Return the [x, y] coordinate for the center point of the cell that contains the specified text.  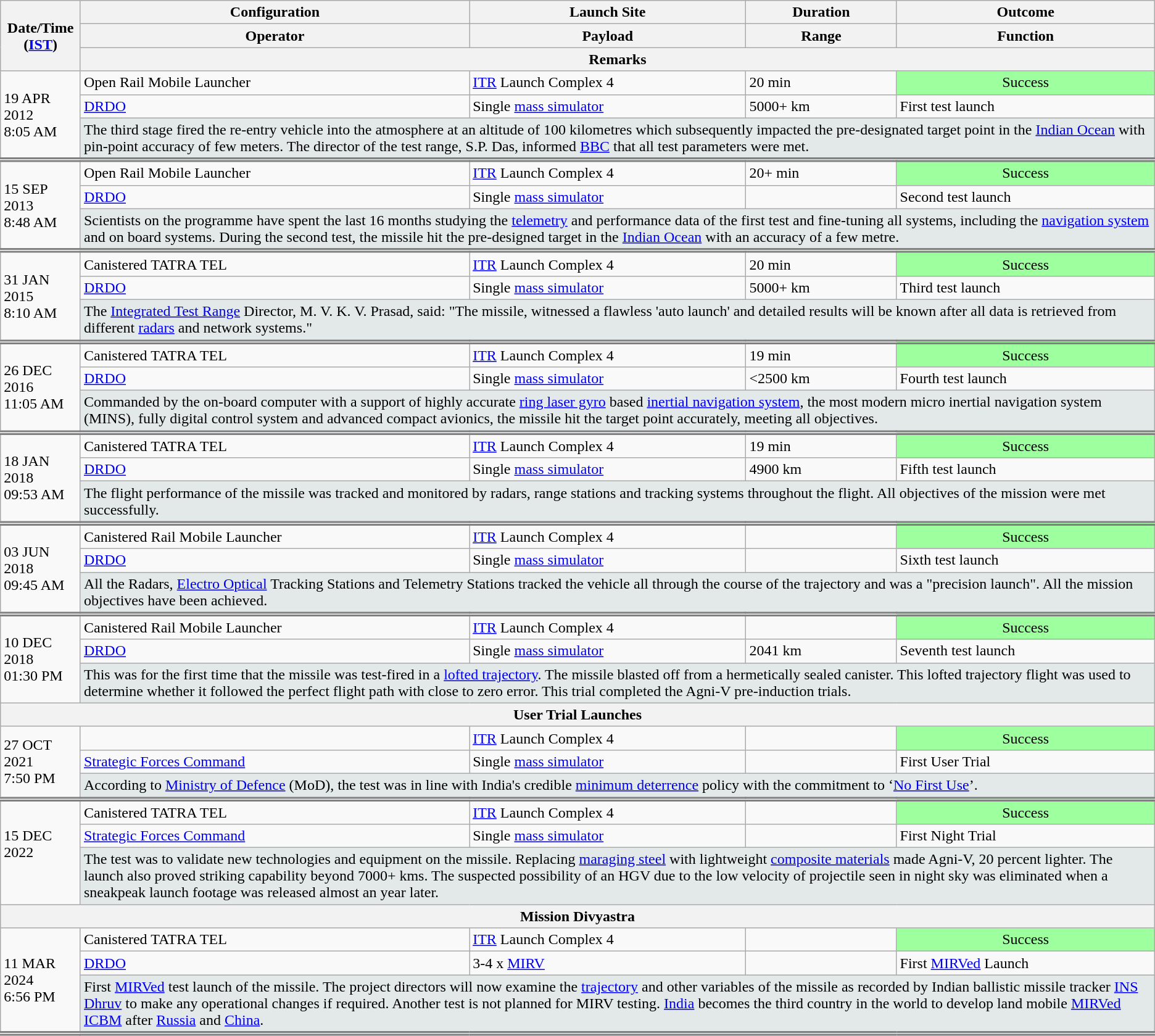
Second test launch [1025, 197]
20+ min [821, 173]
Third test launch [1025, 288]
2041 km [821, 651]
Date/Time(IST) [41, 36]
11 MAR 20246:56 PM [41, 981]
Fifth test launch [1025, 470]
03 JUN 201809:45 AM [41, 569]
Function [1025, 36]
Duration [821, 12]
Fourth test launch [1025, 379]
First User Trial [1025, 761]
18 JAN 201809:53 AM [41, 478]
15 SEP 20138:48 AM [41, 205]
27 OCT 20217:50 PM [41, 763]
Remarks [617, 59]
First test launch [1025, 106]
<2500 km [821, 379]
3-4 x MIRV [608, 963]
Operator [275, 36]
User Trial Launches [577, 715]
4900 km [821, 470]
Outcome [1025, 12]
19 APR 20128:05 AM [41, 115]
Range [821, 36]
First MIRVed Launch [1025, 963]
According to Ministry of Defence (MoD), the test was in line with India's credible minimum deterrence policy with the commitment to ‘No First Use’. [617, 786]
Configuration [275, 12]
15 DEC 2022 [41, 852]
Sixth test launch [1025, 560]
31 JAN 20158:10 AM [41, 296]
10 DEC 201801:30 PM [41, 658]
26 DEC 201611:05 AM [41, 387]
Seventh test launch [1025, 651]
First Night Trial [1025, 836]
Mission Divyastra [577, 916]
Launch Site [608, 12]
Payload [608, 36]
